Pinpoint the cell where the given text exists, returning its [X, Y] midpoint coordinate. 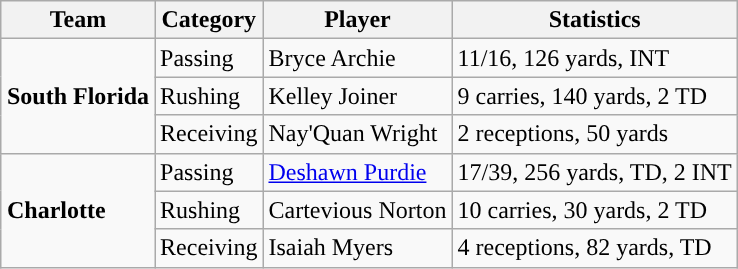
4 receptions, 82 yards, TD [594, 248]
Statistics [594, 20]
South Florida [78, 96]
Kelley Joiner [358, 96]
Team [78, 20]
Player [358, 20]
Isaiah Myers [358, 248]
11/16, 126 yards, INT [594, 58]
Deshawn Purdie [358, 172]
10 carries, 30 yards, 2 TD [594, 210]
17/39, 256 yards, TD, 2 INT [594, 172]
Charlotte [78, 210]
Cartevious Norton [358, 210]
Category [209, 20]
9 carries, 140 yards, 2 TD [594, 96]
Nay'Quan Wright [358, 134]
Bryce Archie [358, 58]
2 receptions, 50 yards [594, 134]
